Pinpoint the cell where the given text exists, returning its [X, Y] midpoint coordinate. 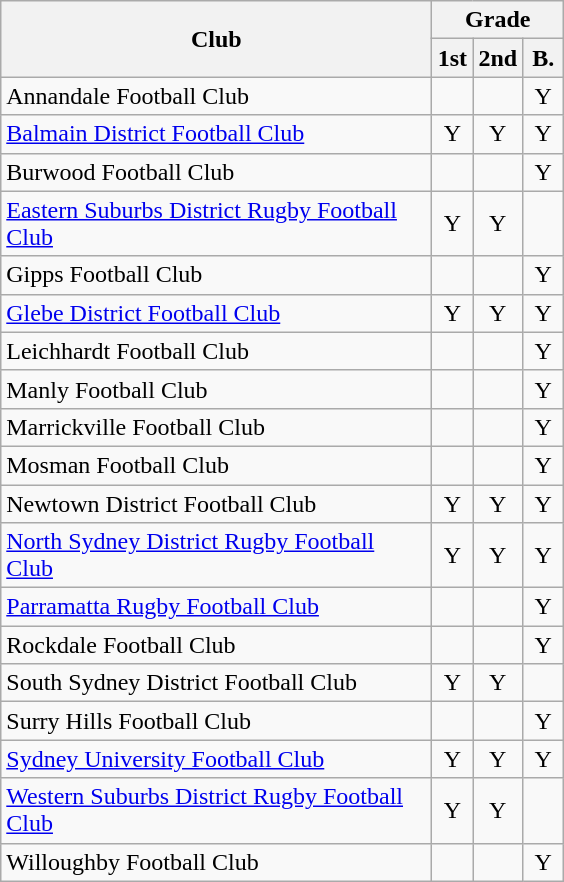
Mosman Football Club [216, 465]
2nd [498, 58]
Eastern Suburbs District Rugby Football Club [216, 224]
Parramatta Rugby Football Club [216, 607]
Gipps Football Club [216, 275]
Newtown District Football Club [216, 503]
Grade [498, 20]
Burwood Football Club [216, 172]
Marrickville Football Club [216, 427]
Balmain District Football Club [216, 134]
B. [544, 58]
Glebe District Football Club [216, 313]
Surry Hills Football Club [216, 721]
Club [216, 39]
Manly Football Club [216, 389]
Annandale Football Club [216, 96]
North Sydney District Rugby Football Club [216, 556]
Western Suburbs District Rugby Football Club [216, 810]
Sydney University Football Club [216, 759]
1st [452, 58]
Leichhardt Football Club [216, 351]
Rockdale Football Club [216, 645]
Willoughby Football Club [216, 862]
South Sydney District Football Club [216, 683]
